Find where the given text appears and provide that cell's center as (x, y) coordinate. 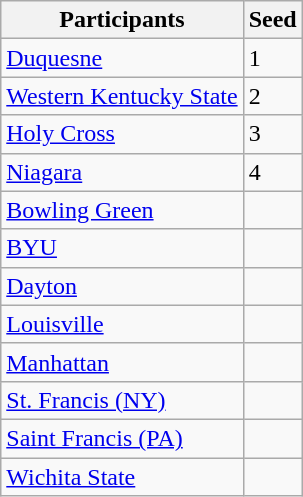
Holy Cross (122, 134)
BYU (122, 248)
3 (272, 134)
Western Kentucky State (122, 96)
Participants (122, 20)
Duquesne (122, 58)
Wichita State (122, 477)
Dayton (122, 286)
Saint Francis (PA) (122, 438)
Bowling Green (122, 210)
4 (272, 172)
St. Francis (NY) (122, 400)
2 (272, 96)
1 (272, 58)
Manhattan (122, 362)
Niagara (122, 172)
Seed (272, 20)
Louisville (122, 324)
